Provide the [x, y] coordinate of the cell's center where the given text is located.  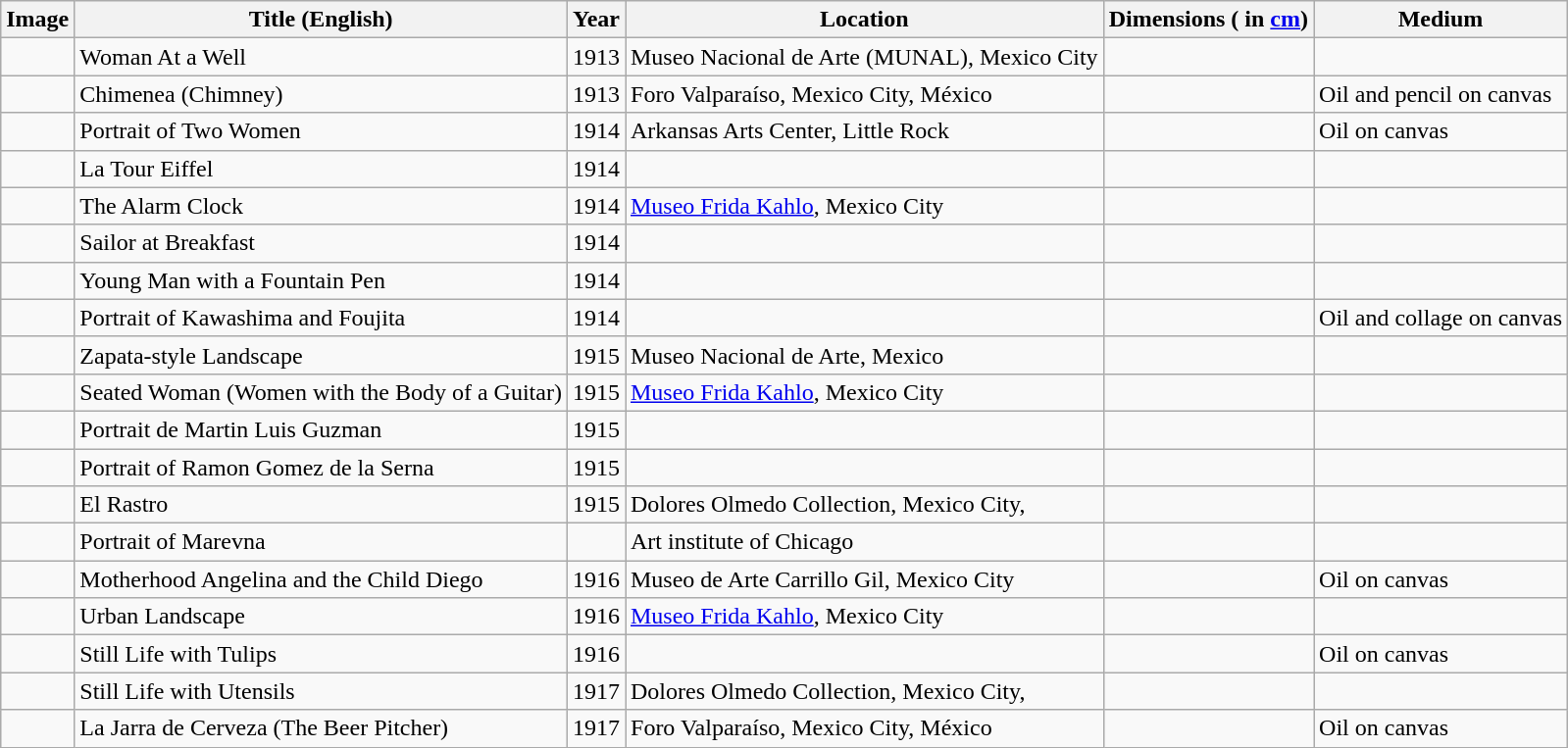
Museo Nacional de Arte (MUNAL), Mexico City [865, 57]
Portrait de Martin Luis Guzman [322, 429]
Still Life with Utensils [322, 691]
Motherhood Angelina and the Child Diego [322, 579]
Still Life with Tulips [322, 654]
The Alarm Clock [322, 206]
Portrait of Ramon Gomez de la Serna [322, 468]
Zapata-style Landscape [322, 355]
Medium [1442, 20]
Chimenea (Chimney) [322, 94]
Year [596, 20]
Oil and pencil on canvas [1442, 94]
Image [37, 20]
Title (English) [322, 20]
Urban Landscape [322, 617]
Arkansas Arts Center, Little Rock [865, 131]
Woman At a Well [322, 57]
Art institute of Chicago [865, 542]
Portrait of Two Women [322, 131]
Location [865, 20]
Museo Nacional de Arte, Mexico [865, 355]
Young Man with a Fountain Pen [322, 280]
Portrait of Kawashima and Foujita [322, 318]
Sailor at Breakfast [322, 243]
La Jarra de Cerveza (The Beer Pitcher) [322, 728]
Oil and collage on canvas [1442, 318]
Museo de Arte Carrillo Gil, Mexico City [865, 579]
Portrait of Marevna [322, 542]
Dimensions ( in cm) [1208, 20]
El Rastro [322, 505]
Seated Woman (Women with the Body of a Guitar) [322, 392]
La Tour Eiffel [322, 169]
